Scan for the cell matching the given text and deliver its (X, Y) coordinate at center. 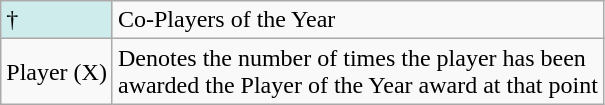
Player (X) (57, 72)
Co-Players of the Year (358, 20)
Denotes the number of times the player has beenawarded the Player of the Year award at that point (358, 72)
† (57, 20)
